Capture the cell that displays the provided text and extract its (X, Y) central coordinate. 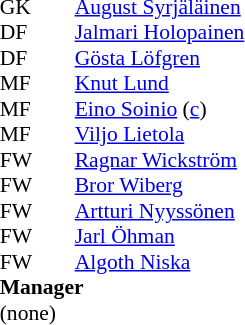
Manager (122, 287)
Eino Soinio (c) (160, 109)
Jalmari Holopainen (160, 33)
Gösta Löfgren (160, 58)
Knut Lund (160, 83)
Ragnar Wickström (160, 160)
Bror Wiberg (160, 185)
Jarl Öhman (160, 237)
Artturi Nyyssönen (160, 211)
Viljo Lietola (160, 135)
Algoth Niska (160, 262)
